Locate the cell with the specified text and output its (x, y) center coordinate. 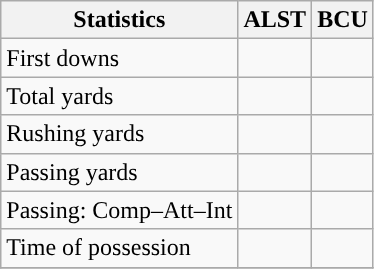
Rushing yards (120, 134)
Statistics (120, 20)
BCU (343, 20)
First downs (120, 58)
ALST (275, 20)
Total yards (120, 96)
Passing yards (120, 172)
Passing: Comp–Att–Int (120, 210)
Time of possession (120, 248)
